Locate the cell with the specified text and output its [x, y] center coordinate. 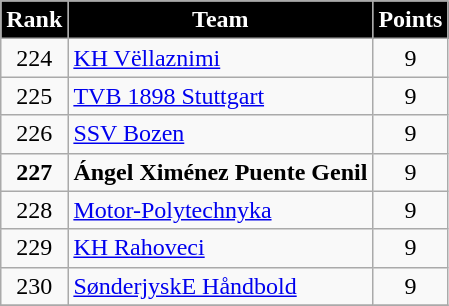
TVB 1898 Stuttgart [220, 96]
Team [220, 20]
KH Vëllaznimi [220, 58]
225 [34, 96]
Ángel Ximénez Puente Genil [220, 172]
230 [34, 286]
Rank [34, 20]
Motor-Polytechnyka [220, 210]
224 [34, 58]
SSV Bozen [220, 134]
226 [34, 134]
229 [34, 248]
227 [34, 172]
SønderjyskE Håndbold [220, 286]
228 [34, 210]
KH Rahoveci [220, 248]
Points [410, 20]
